Return (x, y) of the center of cell containing provided text 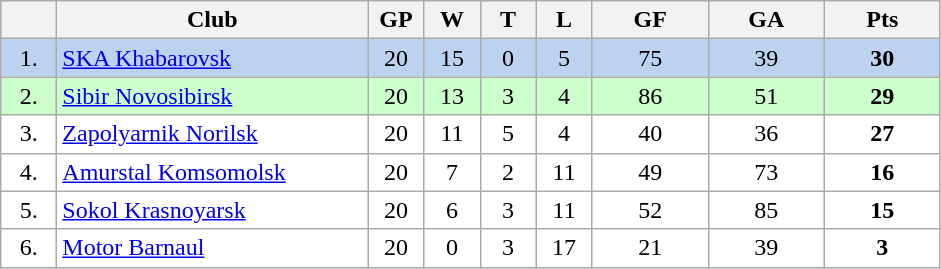
1. (29, 58)
73 (766, 172)
GP (396, 20)
36 (766, 134)
4. (29, 172)
Motor Barnaul (212, 248)
29 (882, 96)
W (452, 20)
7 (452, 172)
16 (882, 172)
SKA Khabarovsk (212, 58)
Sokol Krasnoyarsk (212, 210)
GA (766, 20)
13 (452, 96)
2. (29, 96)
52 (650, 210)
Pts (882, 20)
21 (650, 248)
2 (508, 172)
L (564, 20)
49 (650, 172)
85 (766, 210)
Zapolyarnik Norilsk (212, 134)
40 (650, 134)
6 (452, 210)
27 (882, 134)
Sibir Novosibirsk (212, 96)
51 (766, 96)
GF (650, 20)
3. (29, 134)
6. (29, 248)
30 (882, 58)
86 (650, 96)
5. (29, 210)
17 (564, 248)
T (508, 20)
Amurstal Komsomolsk (212, 172)
75 (650, 58)
Club (212, 20)
